Determine the [x, y] coordinate at the center of the cell enclosing the given text.  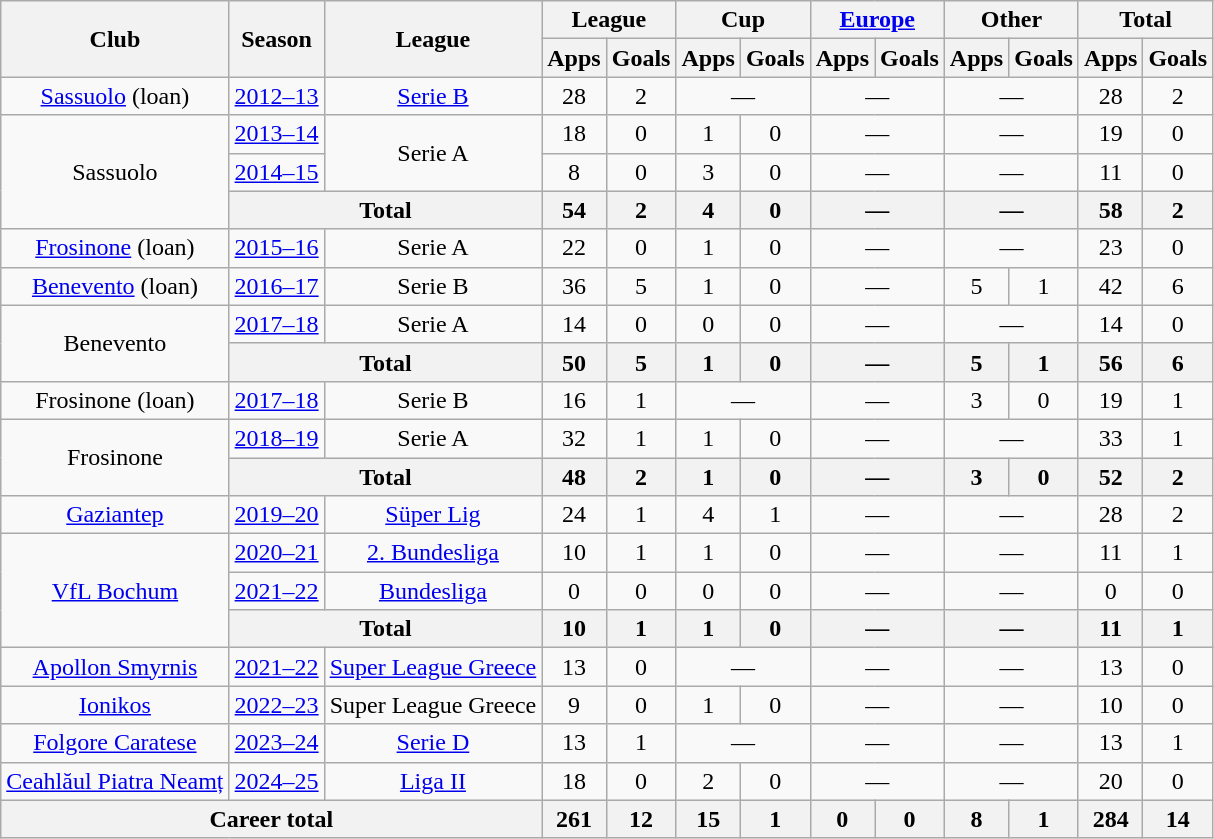
2016–17 [276, 286]
Cup [743, 20]
Benevento [115, 343]
52 [1110, 477]
Ionikos [115, 705]
36 [574, 286]
Serie D [433, 743]
12 [641, 819]
Europe [877, 20]
23 [1110, 248]
Club [115, 39]
Season [276, 39]
24 [574, 515]
VfL Bochum [115, 591]
Benevento (loan) [115, 286]
48 [574, 477]
2014–15 [276, 172]
Ceahlăul Piatra Neamț [115, 781]
58 [1110, 210]
42 [1110, 286]
Süper Lig [433, 515]
Folgore Caratese [115, 743]
16 [574, 400]
Frosinone [115, 457]
2020–21 [276, 553]
2015–16 [276, 248]
9 [574, 705]
20 [1110, 781]
Sassuolo [115, 172]
Other [1011, 20]
15 [708, 819]
261 [574, 819]
Career total [272, 819]
2. Bundesliga [433, 553]
284 [1110, 819]
56 [1110, 362]
2022–23 [276, 705]
22 [574, 248]
Sassuolo (loan) [115, 96]
2013–14 [276, 134]
2023–24 [276, 743]
Gaziantep [115, 515]
32 [574, 438]
Bundesliga [433, 591]
2024–25 [276, 781]
50 [574, 362]
Liga II [433, 781]
33 [1110, 438]
2019–20 [276, 515]
54 [574, 210]
2012–13 [276, 96]
Apollon Smyrnis [115, 667]
2018–19 [276, 438]
